Scan for the cell matching the given text and deliver its (x, y) coordinate at center. 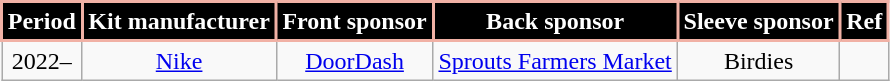
Period (42, 22)
Birdies (758, 60)
2022– (42, 60)
DoorDash (354, 60)
Kit manufacturer (179, 22)
Ref (864, 22)
Sprouts Farmers Market (555, 60)
Front sponsor (354, 22)
Sleeve sponsor (758, 22)
Back sponsor (555, 22)
Nike (179, 60)
